Return [x, y] of the center of cell containing provided text 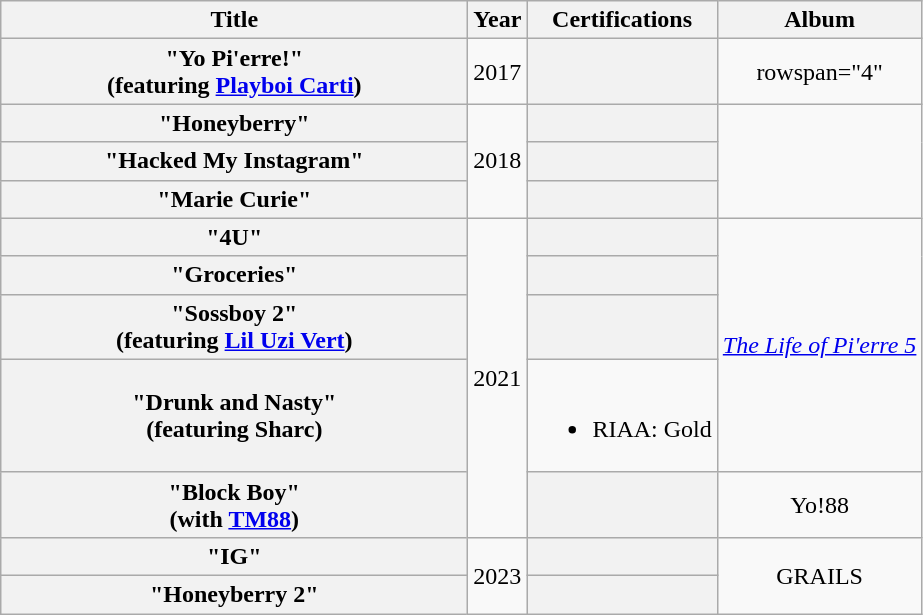
"Block Boy" (with TM88) [234, 504]
"Groceries" [234, 275]
GRAILS [820, 575]
The Life of Pi'erre 5 [820, 345]
Album [820, 20]
Yo!88 [820, 504]
"Yo Pi'erre!"(featuring Playboi Carti) [234, 72]
2018 [498, 161]
"Drunk and Nasty" (featuring Sharc) [234, 416]
RIAA: Gold [622, 416]
"Marie Curie" [234, 199]
2023 [498, 575]
"Hacked My Instagram" [234, 161]
"4U" [234, 237]
2021 [498, 378]
Year [498, 20]
"Honeyberry" [234, 123]
"IG" [234, 556]
2017 [498, 72]
rowspan="4" [820, 72]
"Sossboy 2" (featuring Lil Uzi Vert) [234, 326]
Title [234, 20]
"Honeyberry 2" [234, 594]
Certifications [622, 20]
